For the text-containing cell, return its midpoint in (x, y) coordinate format. 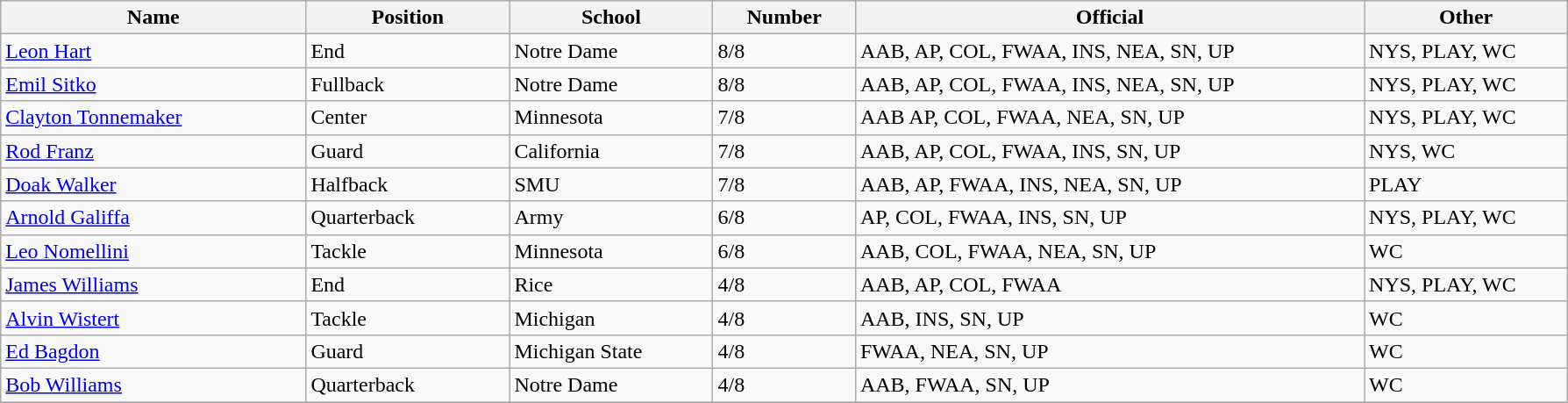
FWAA, NEA, SN, UP (1109, 351)
Official (1109, 18)
AAB, AP, FWAA, INS, NEA, SN, UP (1109, 184)
Halfback (408, 184)
Bob Williams (153, 385)
PLAY (1466, 184)
Emil Sitko (153, 84)
Other (1466, 18)
AAB, AP, COL, FWAA, INS, SN, UP (1109, 151)
AP, COL, FWAA, INS, SN, UP (1109, 218)
Rice (611, 284)
AAB, INS, SN, UP (1109, 318)
Army (611, 218)
SMU (611, 184)
California (611, 151)
AAB, AP, COL, FWAA (1109, 284)
Center (408, 118)
Arnold Galiffa (153, 218)
Leon Hart (153, 51)
Doak Walker (153, 184)
AAB, FWAA, SN, UP (1109, 385)
Rod Franz (153, 151)
AAB, COL, FWAA, NEA, SN, UP (1109, 251)
Alvin Wistert (153, 318)
James Williams (153, 284)
Position (408, 18)
Number (784, 18)
Fullback (408, 84)
School (611, 18)
AAB AP, COL, FWAA, NEA, SN, UP (1109, 118)
Ed Bagdon (153, 351)
Name (153, 18)
Michigan State (611, 351)
NYS, WC (1466, 151)
Clayton Tonnemaker (153, 118)
Leo Nomellini (153, 251)
Michigan (611, 318)
